From the cell containing the given text, extract its center point as (X, Y) coordinate. 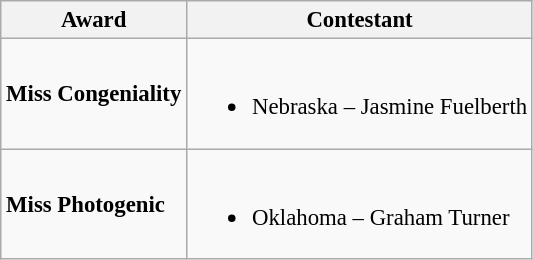
Contestant (360, 20)
Award (94, 20)
Oklahoma – Graham Turner (360, 204)
Miss Congeniality (94, 94)
Miss Photogenic (94, 204)
Nebraska – Jasmine Fuelberth (360, 94)
